Find where the given text appears and provide that cell's center as [X, Y] coordinate. 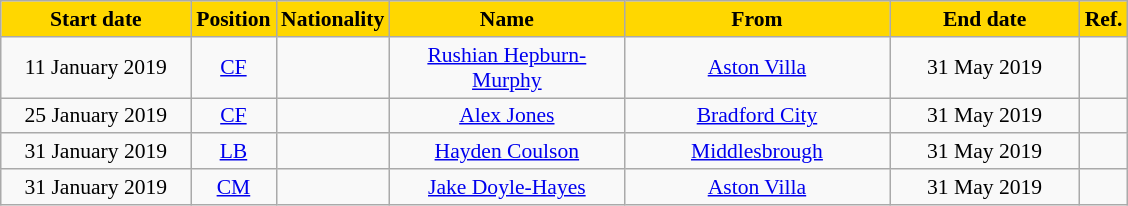
Start date [96, 19]
Middlesbrough [756, 152]
CM [234, 187]
End date [985, 19]
25 January 2019 [96, 116]
Nationality [332, 19]
Jake Doyle-Hayes [506, 187]
11 January 2019 [96, 68]
Name [506, 19]
From [756, 19]
Bradford City [756, 116]
Ref. [1104, 19]
Hayden Coulson [506, 152]
Alex Jones [506, 116]
Position [234, 19]
LB [234, 152]
Rushian Hepburn-Murphy [506, 68]
